Provide the [x, y] coordinate of the cell's center where the given text is located.  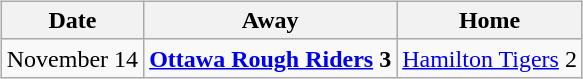
Away [270, 20]
Ottawa Rough Riders 3 [270, 58]
Home [490, 20]
Hamilton Tigers 2 [490, 58]
November 14 [72, 58]
Date [72, 20]
